Scan for the cell matching the given text and deliver its [x, y] coordinate at center. 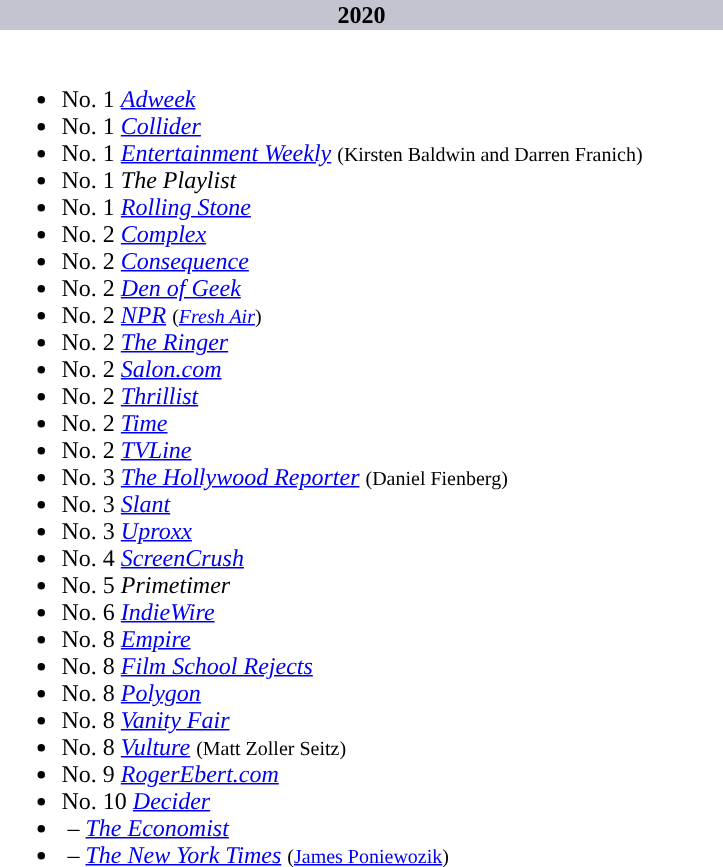
2020 [362, 15]
